Return (X, Y) of the center of cell containing provided text 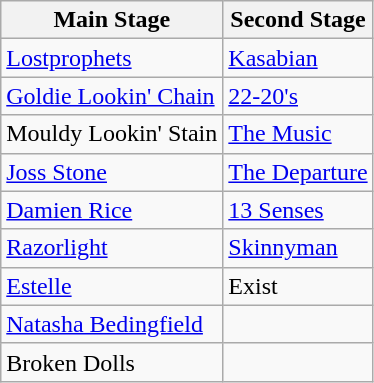
Estelle (112, 286)
Kasabian (298, 58)
Joss Stone (112, 172)
Broken Dolls (112, 362)
The Music (298, 134)
Skinnyman (298, 248)
Mouldy Lookin' Stain (112, 134)
Second Stage (298, 20)
Damien Rice (112, 210)
Lostprophets (112, 58)
The Departure (298, 172)
Goldie Lookin' Chain (112, 96)
13 Senses (298, 210)
Exist (298, 286)
Main Stage (112, 20)
Natasha Bedingfield (112, 324)
22-20's (298, 96)
Razorlight (112, 248)
